Output the [x, y] coordinate of the center of the cell containing the given text.  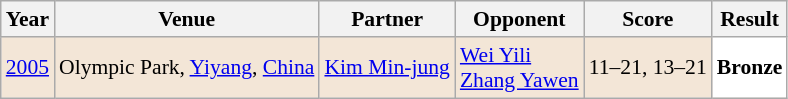
Opponent [520, 19]
Wei Yili Zhang Yawen [520, 68]
Kim Min-jung [386, 68]
2005 [28, 68]
Olympic Park, Yiyang, China [186, 68]
Year [28, 19]
Partner [386, 19]
Score [648, 19]
Result [750, 19]
Venue [186, 19]
Bronze [750, 68]
11–21, 13–21 [648, 68]
